Return (x, y) of the center of cell containing provided text 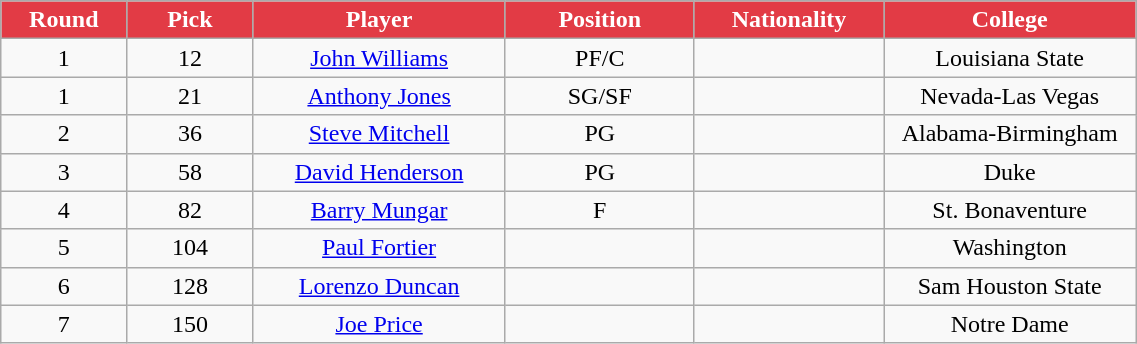
7 (64, 324)
Notre Dame (1010, 324)
Paul Fortier (379, 248)
Alabama-Birmingham (1010, 134)
Pick (190, 20)
58 (190, 172)
2 (64, 134)
4 (64, 210)
3 (64, 172)
Joe Price (379, 324)
SG/SF (600, 96)
36 (190, 134)
Anthony Jones (379, 96)
128 (190, 286)
150 (190, 324)
St. Bonaventure (1010, 210)
Steve Mitchell (379, 134)
PF/C (600, 58)
John Williams (379, 58)
College (1010, 20)
12 (190, 58)
6 (64, 286)
104 (190, 248)
Washington (1010, 248)
Louisiana State (1010, 58)
Nevada-Las Vegas (1010, 96)
Player (379, 20)
Round (64, 20)
Barry Mungar (379, 210)
Position (600, 20)
F (600, 210)
Duke (1010, 172)
David Henderson (379, 172)
5 (64, 248)
Nationality (788, 20)
Sam Houston State (1010, 286)
82 (190, 210)
21 (190, 96)
Lorenzo Duncan (379, 286)
